From the cell containing the given text, extract its center point as [X, Y] coordinate. 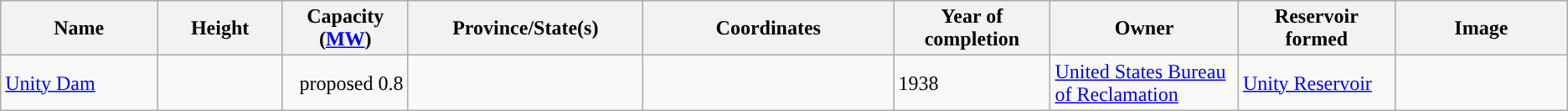
Height [220, 29]
Capacity (MW) [345, 29]
Reservoir formed [1317, 29]
1938 [972, 82]
Name [79, 29]
proposed 0.8 [345, 82]
United States Bureau of Reclamation [1144, 82]
Province/State(s) [526, 29]
Unity Reservoir [1317, 82]
Image [1481, 29]
Unity Dam [79, 82]
Owner [1144, 29]
Year of completion [972, 29]
Coordinates [769, 29]
